Return [x, y] of the center of cell containing provided text 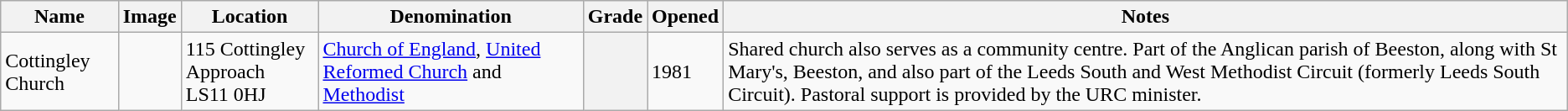
115 Cottingley ApproachLS11 0HJ [250, 71]
Notes [1146, 17]
Cottingley Church [59, 71]
1981 [685, 71]
Denomination [451, 17]
Image [149, 17]
Location [250, 17]
Church of England, United Reformed Church and Methodist [451, 71]
Grade [615, 17]
Opened [685, 17]
Name [59, 17]
